Scan for the cell matching the given text and deliver its [x, y] coordinate at center. 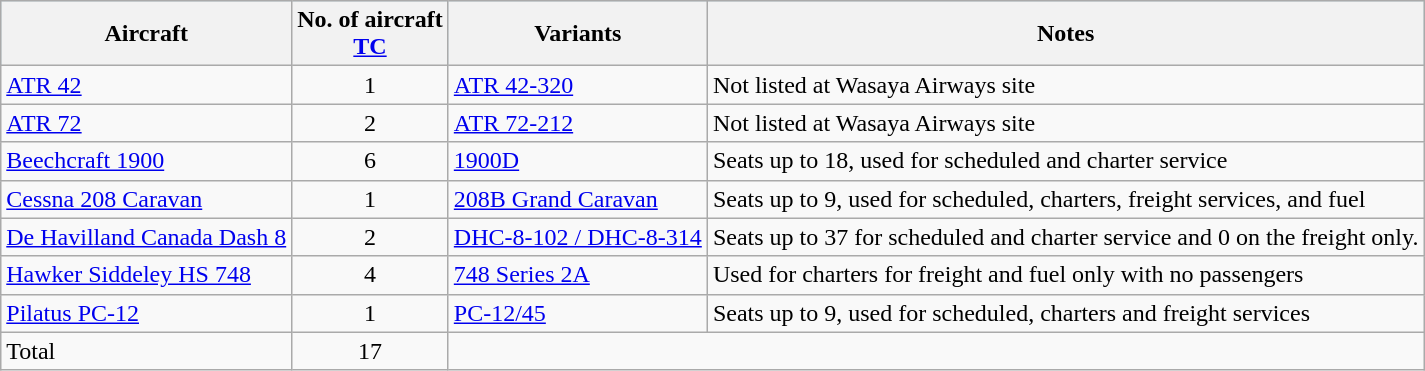
Hawker Siddeley HS 748 [146, 275]
Pilatus PC-12 [146, 313]
4 [370, 275]
Variants [578, 34]
208B Grand Caravan [578, 199]
Seats up to 9, used for scheduled, charters and freight services [1066, 313]
6 [370, 161]
ATR 72-212 [578, 123]
Seats up to 9, used for scheduled, charters, freight services, and fuel [1066, 199]
ATR 42-320 [578, 85]
Seats up to 37 for scheduled and charter service and 0 on the freight only. [1066, 237]
ATR 72 [146, 123]
Used for charters for freight and fuel only with no passengers [1066, 275]
DHC-8-102 / DHC-8-314 [578, 237]
748 Series 2A [578, 275]
Notes [1066, 34]
Aircraft [146, 34]
Seats up to 18, used for scheduled and charter service [1066, 161]
De Havilland Canada Dash 8 [146, 237]
Beechcraft 1900 [146, 161]
1900D [578, 161]
Total [146, 351]
ATR 42 [146, 85]
PC-12/45 [578, 313]
No. of aircraftTC [370, 34]
17 [370, 351]
Cessna 208 Caravan [146, 199]
